From the cell containing the given text, extract its center point as (X, Y) coordinate. 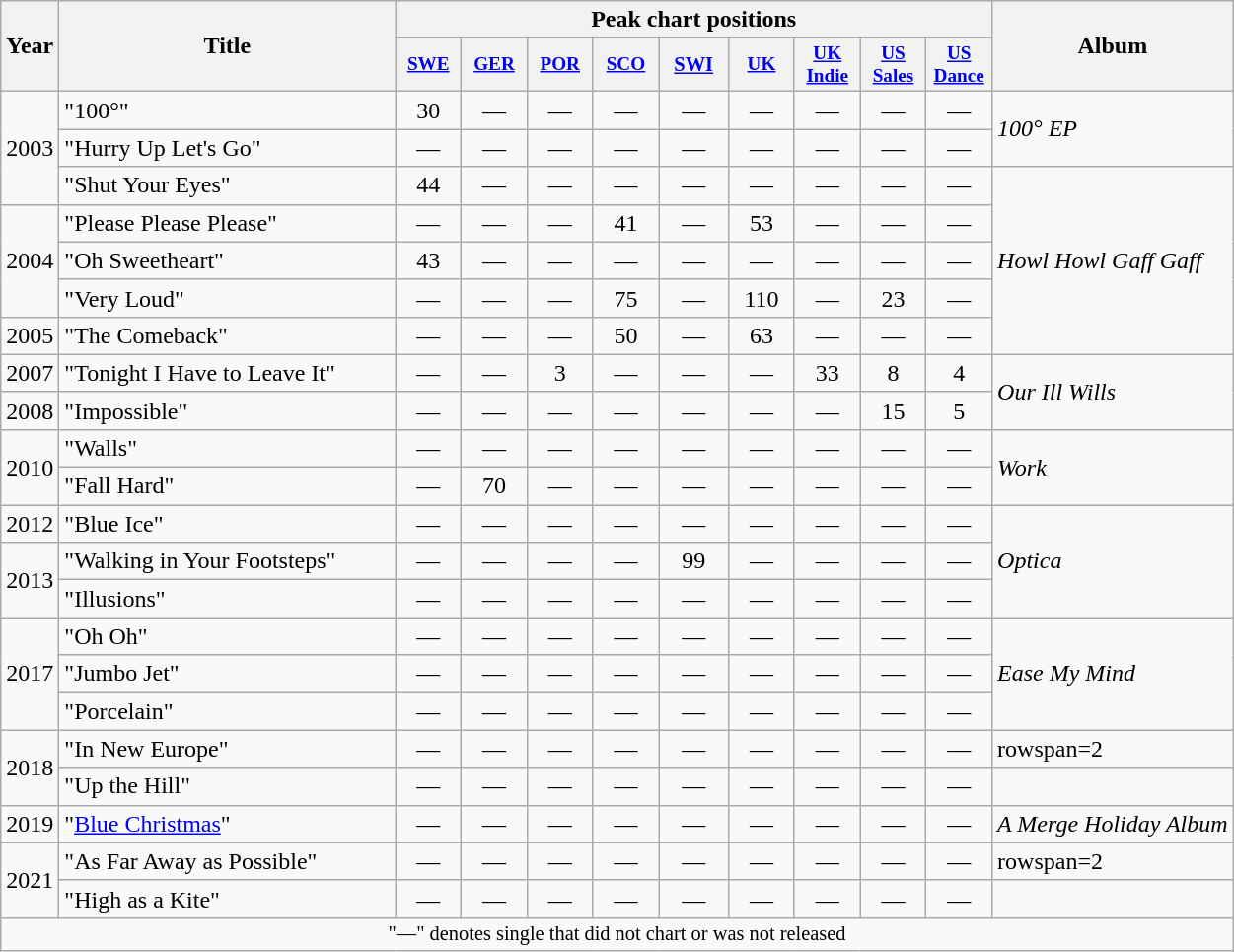
2007 (30, 373)
2021 (30, 880)
GER (495, 65)
"In New Europe" (227, 749)
"Up the Hill" (227, 786)
"Walking in Your Footsteps" (227, 561)
43 (428, 260)
44 (428, 185)
2013 (30, 580)
2018 (30, 768)
UKIndie (827, 65)
"Jumbo Jet" (227, 674)
UK (762, 65)
99 (694, 561)
23 (894, 298)
63 (762, 335)
USSales (894, 65)
2010 (30, 468)
33 (827, 373)
"Impossible" (227, 410)
"High as a Kite" (227, 899)
"Porcelain" (227, 711)
2003 (30, 148)
"Shut Your Eyes" (227, 185)
"Very Loud" (227, 298)
"Please Please Please" (227, 223)
5 (959, 410)
2017 (30, 674)
Howl Howl Gaff Gaff (1113, 260)
Album (1113, 46)
"The Comeback" (227, 335)
"Illusions" (227, 599)
30 (428, 110)
50 (625, 335)
A Merge Holiday Album (1113, 824)
"Blue Christmas" (227, 824)
41 (625, 223)
Optica (1113, 561)
"100°" (227, 110)
SWI (694, 65)
"Oh Sweetheart" (227, 260)
3 (560, 373)
70 (495, 486)
"As Far Away as Possible" (227, 861)
"Tonight I Have to Leave It" (227, 373)
"Blue Ice" (227, 524)
Our Ill Wills (1113, 392)
110 (762, 298)
2012 (30, 524)
Peak chart positions (694, 20)
15 (894, 410)
Ease My Mind (1113, 674)
SWE (428, 65)
2019 (30, 824)
2004 (30, 260)
100° EP (1113, 129)
53 (762, 223)
"Fall Hard" (227, 486)
"—" denotes single that did not chart or was not released (617, 934)
2008 (30, 410)
2005 (30, 335)
"Walls" (227, 449)
POR (560, 65)
8 (894, 373)
"Hurry Up Let's Go" (227, 148)
Title (227, 46)
Year (30, 46)
Work (1113, 468)
SCO (625, 65)
"Oh Oh" (227, 636)
4 (959, 373)
USDance (959, 65)
75 (625, 298)
